Capture the cell that displays the provided text and extract its [X, Y] central coordinate. 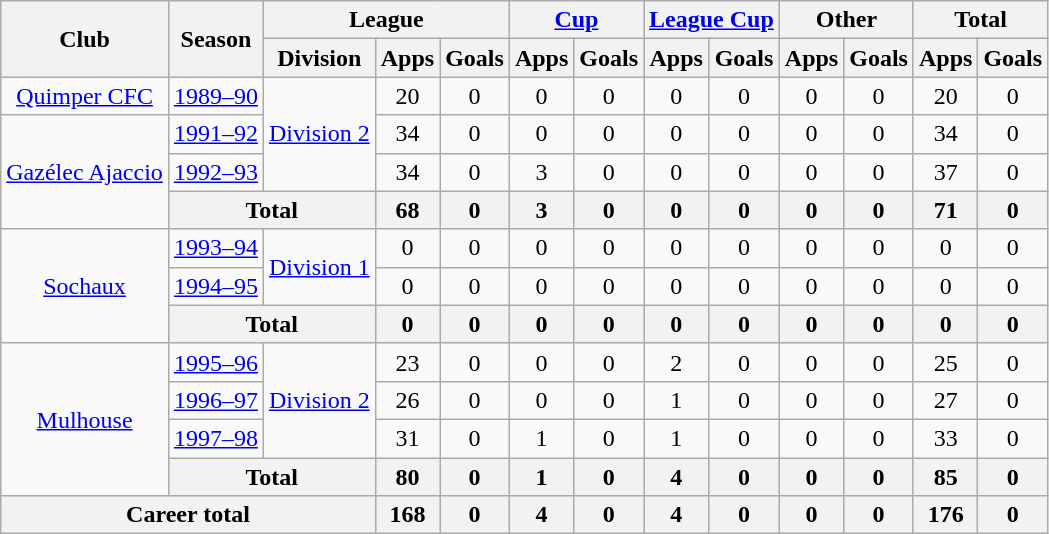
85 [945, 477]
26 [407, 400]
Division 1 [319, 267]
1993–94 [216, 248]
Other [846, 20]
Club [85, 39]
25 [945, 362]
37 [945, 172]
68 [407, 210]
Mulhouse [85, 419]
1991–92 [216, 134]
2 [676, 362]
23 [407, 362]
Cup [576, 20]
League [386, 20]
1989–90 [216, 96]
Career total [188, 515]
27 [945, 400]
80 [407, 477]
Sochaux [85, 286]
Division [319, 58]
33 [945, 438]
1992–93 [216, 172]
1996–97 [216, 400]
31 [407, 438]
168 [407, 515]
176 [945, 515]
Gazélec Ajaccio [85, 172]
Quimper CFC [85, 96]
1994–95 [216, 286]
League Cup [712, 20]
1997–98 [216, 438]
71 [945, 210]
1995–96 [216, 362]
Season [216, 39]
